Find where the given text appears and provide that cell's center as (x, y) coordinate. 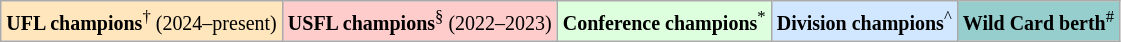
Division champions^ (864, 21)
USFL champions§ (2022–2023) (420, 21)
Conference champions* (664, 21)
UFL champions† (2024–present) (142, 21)
Wild Card berth# (1038, 21)
